Find where the given text appears and provide that cell's center as [x, y] coordinate. 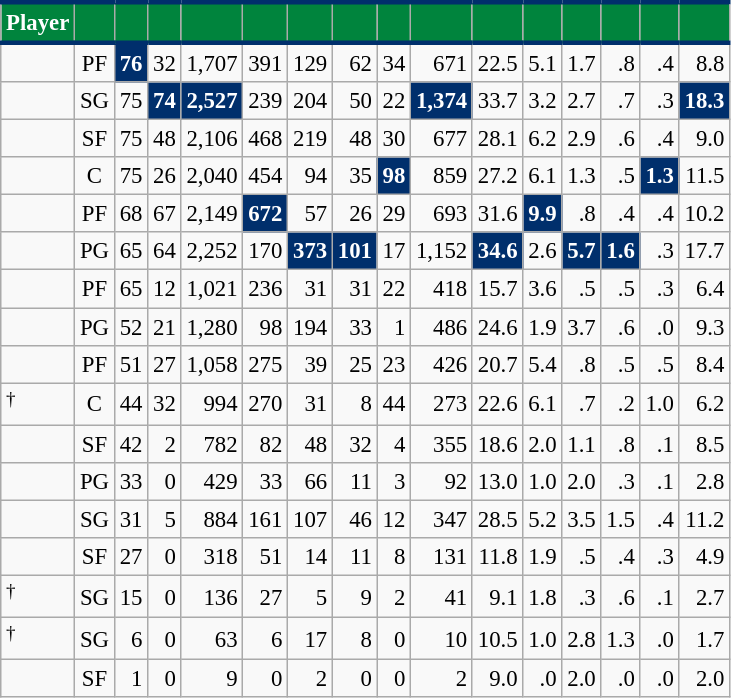
275 [266, 364]
454 [266, 176]
129 [310, 62]
46 [354, 519]
2.9 [582, 139]
41 [442, 596]
31.6 [497, 214]
1.1 [582, 444]
219 [310, 139]
782 [212, 444]
347 [442, 519]
161 [266, 519]
107 [310, 519]
94 [310, 176]
9.9 [542, 214]
373 [310, 251]
92 [442, 482]
9.3 [704, 327]
273 [442, 404]
5.2 [542, 519]
11.5 [704, 176]
2,527 [212, 101]
1,058 [212, 364]
486 [442, 327]
22.5 [497, 62]
29 [394, 214]
671 [442, 62]
1.8 [542, 596]
2,149 [212, 214]
10.2 [704, 214]
391 [266, 62]
39 [310, 364]
693 [442, 214]
3.7 [582, 327]
4.9 [704, 557]
57 [310, 214]
239 [266, 101]
270 [266, 404]
8.4 [704, 364]
1,374 [442, 101]
10 [442, 639]
17.7 [704, 251]
8.5 [704, 444]
15.7 [497, 289]
33.7 [497, 101]
20.7 [497, 364]
52 [130, 327]
236 [266, 289]
6.4 [704, 289]
2,106 [212, 139]
5.7 [582, 251]
35 [354, 176]
27.2 [497, 176]
42 [130, 444]
2,252 [212, 251]
468 [266, 139]
22.6 [497, 404]
67 [164, 214]
30 [394, 139]
50 [354, 101]
5.4 [542, 364]
8.8 [704, 62]
14 [310, 557]
131 [442, 557]
1,280 [212, 327]
76 [130, 62]
1,152 [442, 251]
429 [212, 482]
677 [442, 139]
74 [164, 101]
15 [130, 596]
21 [164, 327]
2.6 [542, 251]
3.2 [542, 101]
194 [310, 327]
28.1 [497, 139]
136 [212, 596]
4 [394, 444]
11.8 [497, 557]
11.2 [704, 519]
18.6 [497, 444]
994 [212, 404]
884 [212, 519]
672 [266, 214]
418 [442, 289]
101 [354, 251]
204 [310, 101]
Player [38, 22]
.2 [620, 404]
18.3 [704, 101]
28.5 [497, 519]
3.6 [542, 289]
1,021 [212, 289]
1,707 [212, 62]
63 [212, 639]
170 [266, 251]
13.0 [497, 482]
859 [442, 176]
355 [442, 444]
5.1 [542, 62]
34 [394, 62]
66 [310, 482]
318 [212, 557]
3 [394, 482]
23 [394, 364]
2,040 [212, 176]
25 [354, 364]
10.5 [497, 639]
64 [164, 251]
1.6 [620, 251]
24.6 [497, 327]
1.5 [620, 519]
426 [442, 364]
34.6 [497, 251]
9.1 [497, 596]
82 [266, 444]
3.5 [582, 519]
68 [130, 214]
62 [354, 62]
